Return the [X, Y] coordinate for the center point of the cell that contains the specified text.  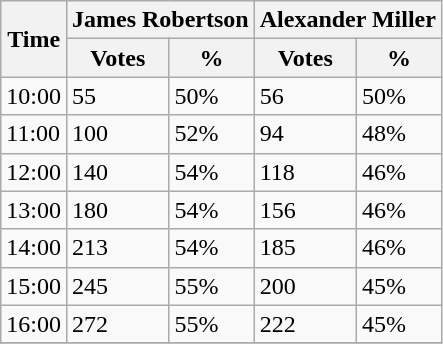
15:00 [34, 286]
200 [305, 286]
14:00 [34, 248]
13:00 [34, 210]
140 [117, 172]
180 [117, 210]
94 [305, 134]
222 [305, 324]
16:00 [34, 324]
272 [117, 324]
118 [305, 172]
12:00 [34, 172]
Time [34, 39]
156 [305, 210]
56 [305, 96]
Alexander Miller [348, 20]
10:00 [34, 96]
245 [117, 286]
48% [398, 134]
55 [117, 96]
185 [305, 248]
James Robertson [160, 20]
52% [212, 134]
213 [117, 248]
100 [117, 134]
11:00 [34, 134]
